Detect which cell encompasses the target text, then output its [x, y] center coordinate. 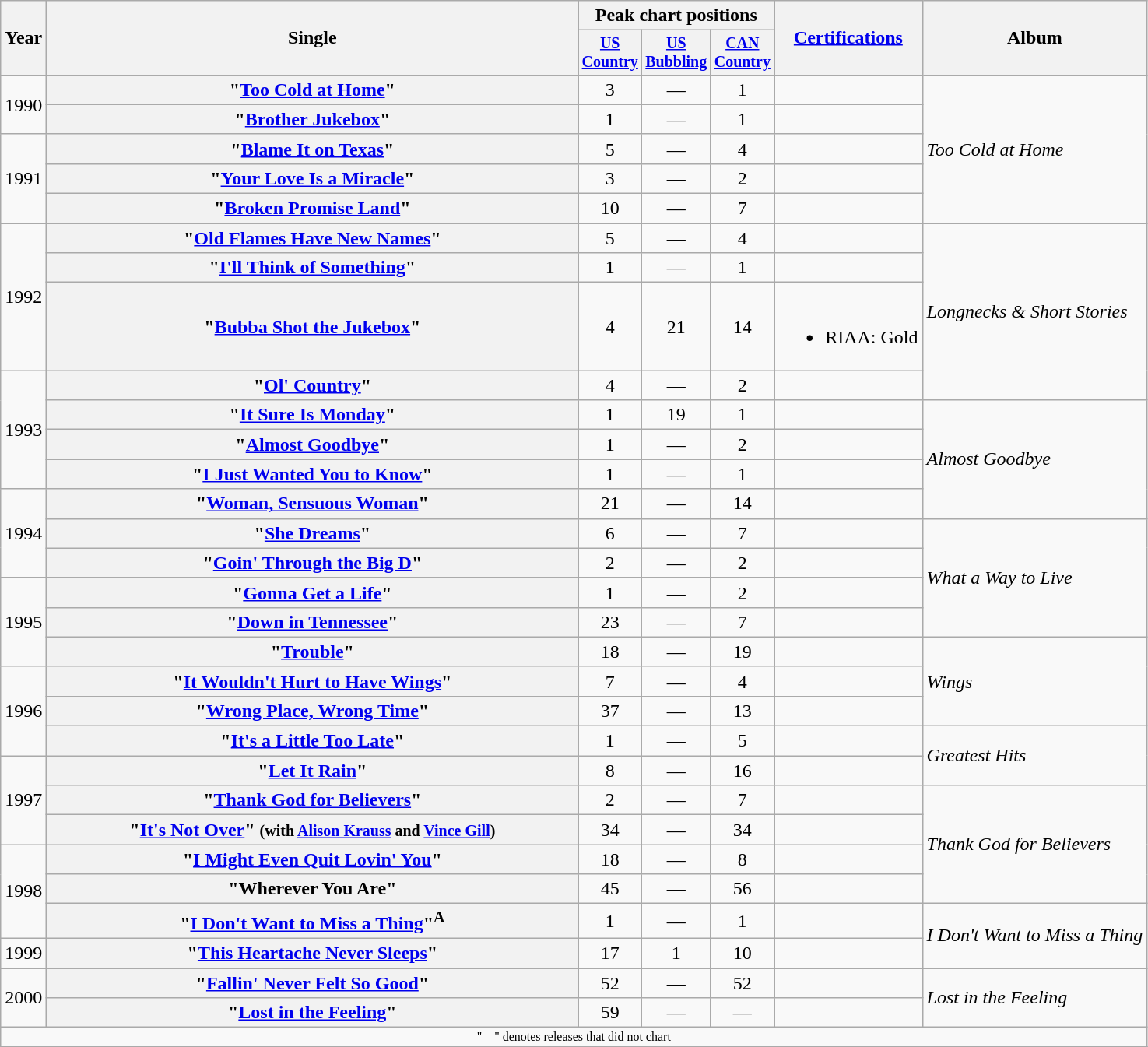
Year [23, 38]
"Too Cold at Home" [313, 90]
Lost in the Feeling [1035, 998]
"Wrong Place, Wrong Time" [313, 711]
"Ol' Country" [313, 385]
1995 [23, 622]
I Don't Want to Miss a Thing [1035, 936]
Thank God for Believers [1035, 845]
"I Just Wanted You to Know" [313, 474]
"Thank God for Believers" [313, 800]
Too Cold at Home [1035, 149]
"Fallin' Never Felt So Good" [313, 983]
"—" denotes releases that did not chart [574, 1037]
Greatest Hits [1035, 756]
"I Might Even Quit Lovin' You" [313, 859]
1994 [23, 533]
1998 [23, 892]
16 [743, 771]
13 [743, 711]
17 [610, 953]
1990 [23, 104]
"Almost Goodbye" [313, 444]
1992 [23, 297]
CAN Country [743, 53]
1993 [23, 430]
23 [610, 622]
Single [313, 38]
"She Dreams" [313, 533]
45 [610, 889]
"Lost in the Feeling" [313, 1013]
37 [610, 711]
"Wherever You Are" [313, 889]
US Bubbling [676, 53]
1991 [23, 178]
"It Wouldn't Hurt to Have Wings" [313, 681]
2000 [23, 998]
"Let It Rain" [313, 771]
6 [610, 533]
59 [610, 1013]
"Trouble" [313, 652]
"Goin' Through the Big D" [313, 563]
"Brother Jukebox" [313, 119]
1997 [23, 800]
What a Way to Live [1035, 578]
1996 [23, 711]
Longnecks & Short Stories [1035, 311]
RIAA: Gold [848, 327]
"It's Not Over" (with Alison Krauss and Vince Gill) [313, 830]
Wings [1035, 681]
"Woman, Sensuous Woman" [313, 504]
1999 [23, 953]
"It Sure Is Monday" [313, 415]
"Blame It on Texas" [313, 149]
"Broken Promise Land" [313, 209]
"This Heartache Never Sleeps" [313, 953]
"I Don't Want to Miss a Thing"A [313, 922]
Album [1035, 38]
"Bubba Shot the Jukebox" [313, 327]
Peak chart positions [676, 16]
"I'll Think of Something" [313, 268]
"Old Flames Have New Names" [313, 238]
"Gonna Get a Life" [313, 592]
"Down in Tennessee" [313, 622]
56 [743, 889]
US Country [610, 53]
Certifications [848, 38]
Almost Goodbye [1035, 459]
"Your Love Is a Miracle" [313, 178]
"It's a Little Too Late" [313, 741]
